Find where the given text appears and provide that cell's center as (X, Y) coordinate. 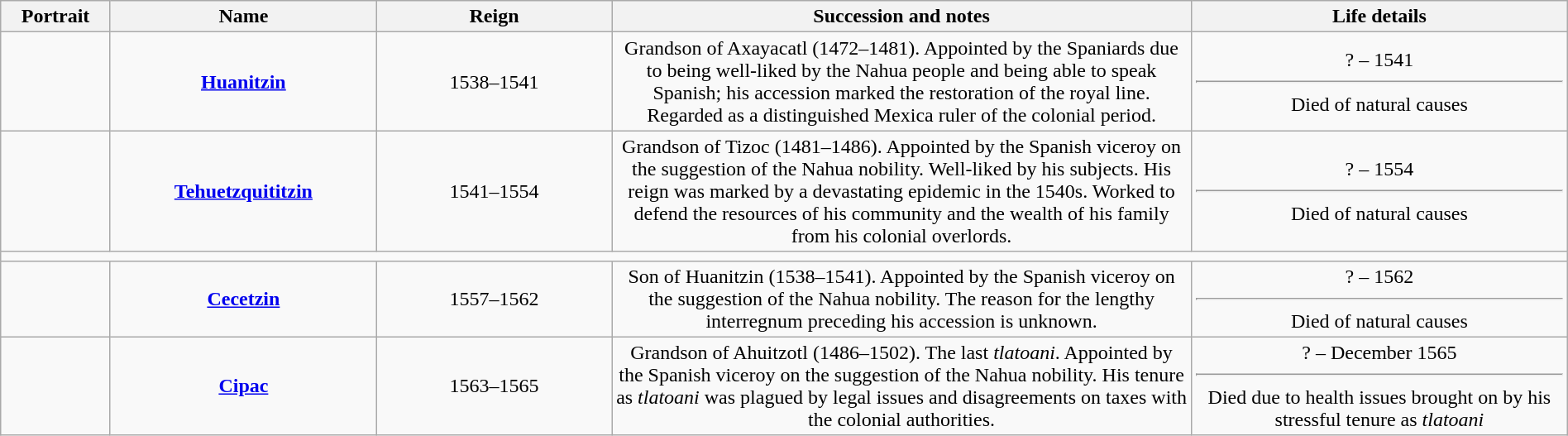
? – 1541Died of natural causes (1379, 81)
? – December 1565Died due to health issues brought on by his stressful tenure as tlatoani (1379, 386)
Reign (494, 17)
1563–1565 (494, 386)
Portrait (56, 17)
1557–1562 (494, 299)
Name (243, 17)
Cecetzin (243, 299)
Tehuetzquititzin (243, 191)
1541–1554 (494, 191)
Huanitzin (243, 81)
Life details (1379, 17)
Cipac (243, 386)
Succession and notes (901, 17)
? – 1562Died of natural causes (1379, 299)
? – 1554Died of natural causes (1379, 191)
1538–1541 (494, 81)
